For the text-containing cell, return its midpoint in (X, Y) coordinate format. 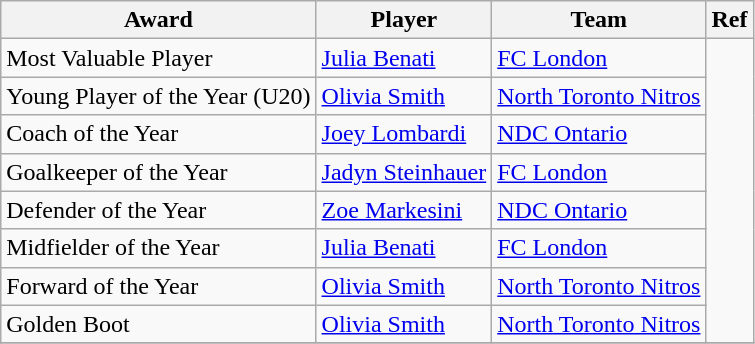
Joey Lombardi (404, 134)
Jadyn Steinhauer (404, 172)
Forward of the Year (158, 286)
Most Valuable Player (158, 58)
Player (404, 20)
Ref (730, 20)
Award (158, 20)
Defender of the Year (158, 210)
Team (599, 20)
Golden Boot (158, 324)
Coach of the Year (158, 134)
Midfielder of the Year (158, 248)
Goalkeeper of the Year (158, 172)
Young Player of the Year (U20) (158, 96)
Zoe Markesini (404, 210)
